From the cell containing the given text, extract its center point as [X, Y] coordinate. 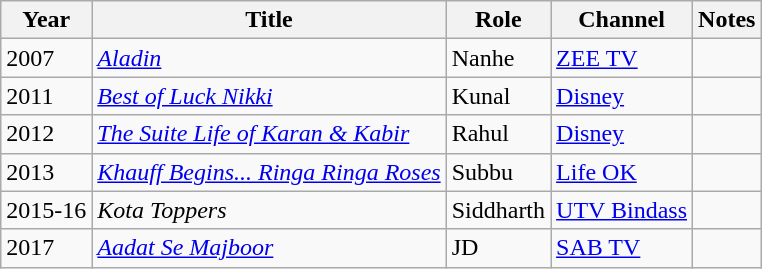
Khauff Begins... Ringa Ringa Roses [269, 172]
Role [498, 20]
SAB TV [622, 248]
2007 [46, 58]
Best of Luck Nikki [269, 96]
UTV Bindass [622, 210]
2017 [46, 248]
Year [46, 20]
Aadat Se Majboor [269, 248]
2011 [46, 96]
Channel [622, 20]
2012 [46, 134]
Nanhe [498, 58]
Aladin [269, 58]
The Suite Life of Karan & Kabir [269, 134]
Life OK [622, 172]
Rahul [498, 134]
2015-16 [46, 210]
2013 [46, 172]
Kota Toppers [269, 210]
ZEE TV [622, 58]
Subbu [498, 172]
Siddharth [498, 210]
Title [269, 20]
Kunal [498, 96]
Notes [727, 20]
JD [498, 248]
